Locate the cell with the specified text and output its [x, y] center coordinate. 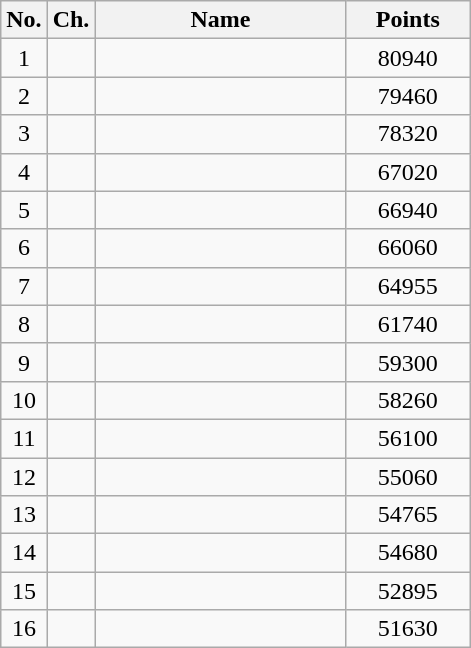
8 [24, 324]
54765 [408, 515]
5 [24, 210]
61740 [408, 324]
15 [24, 591]
67020 [408, 172]
1 [24, 58]
2 [24, 96]
79460 [408, 96]
11 [24, 438]
14 [24, 553]
Points [408, 20]
No. [24, 20]
56100 [408, 438]
54680 [408, 553]
16 [24, 629]
66940 [408, 210]
59300 [408, 362]
12 [24, 477]
9 [24, 362]
10 [24, 400]
78320 [408, 134]
Name [220, 20]
80940 [408, 58]
64955 [408, 286]
Ch. [71, 20]
3 [24, 134]
7 [24, 286]
13 [24, 515]
51630 [408, 629]
4 [24, 172]
55060 [408, 477]
52895 [408, 591]
66060 [408, 248]
6 [24, 248]
58260 [408, 400]
